Return the (X, Y) coordinate for the center point of the cell that contains the specified text.  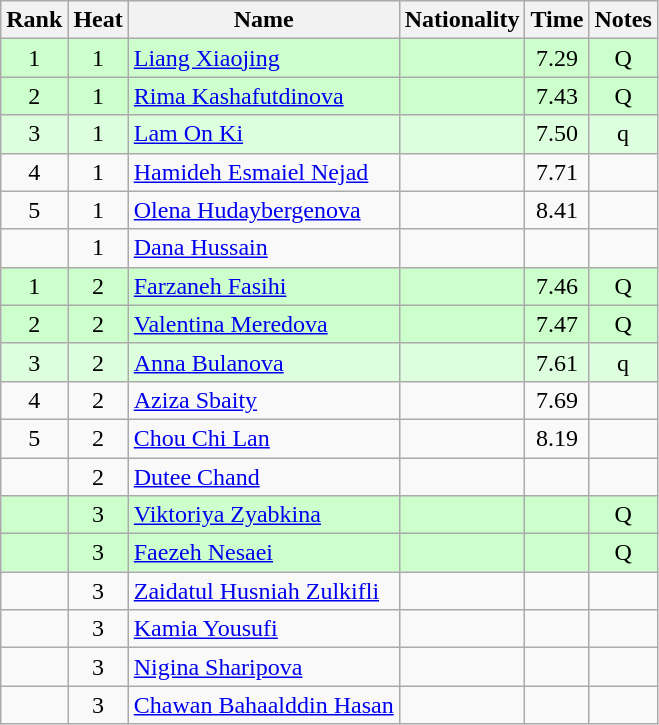
7.50 (557, 134)
7.46 (557, 286)
8.41 (557, 210)
Nigina Sharipova (264, 667)
Heat (98, 20)
7.29 (557, 58)
Viktoriya Zyabkina (264, 515)
Valentina Meredova (264, 324)
Anna Bulanova (264, 362)
Notes (623, 20)
7.61 (557, 362)
Liang Xiaojing (264, 58)
Aziza Sbaity (264, 400)
Kamia Yousufi (264, 629)
Chawan Bahaalddin Hasan (264, 705)
Lam On Ki (264, 134)
Zaidatul Husniah Zulkifli (264, 591)
Hamideh Esmaiel Nejad (264, 172)
Name (264, 20)
7.43 (557, 96)
Time (557, 20)
Rank (34, 20)
Faezeh Nesaei (264, 553)
Rima Kashafutdinova (264, 96)
Chou Chi Lan (264, 438)
7.47 (557, 324)
Dutee Chand (264, 477)
Nationality (462, 20)
7.69 (557, 400)
Dana Hussain (264, 248)
Olena Hudaybergenova (264, 210)
8.19 (557, 438)
7.71 (557, 172)
Farzaneh Fasihi (264, 286)
